For the text-containing cell, return its midpoint in (X, Y) coordinate format. 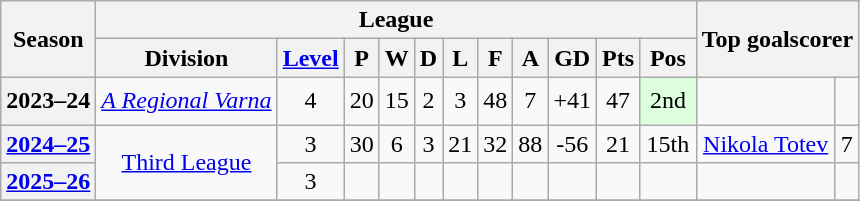
Third League (186, 163)
+41 (572, 101)
Top goalscorer (777, 39)
P (362, 58)
15th (668, 144)
4 (310, 101)
Pts (618, 58)
L (460, 58)
2 (428, 101)
A Regional Varna (186, 101)
Pos (668, 58)
15 (396, 101)
47 (618, 101)
2025–26 (48, 182)
32 (496, 144)
D (428, 58)
W (396, 58)
Level (310, 58)
League (396, 20)
Division (186, 58)
48 (496, 101)
2024–25 (48, 144)
20 (362, 101)
A (530, 58)
GD (572, 58)
2023–24 (48, 101)
F (496, 58)
88 (530, 144)
-56 (572, 144)
30 (362, 144)
Nikola Totev (766, 144)
2nd (668, 101)
6 (396, 144)
Season (48, 39)
